For the text-containing cell, return its midpoint in (x, y) coordinate format. 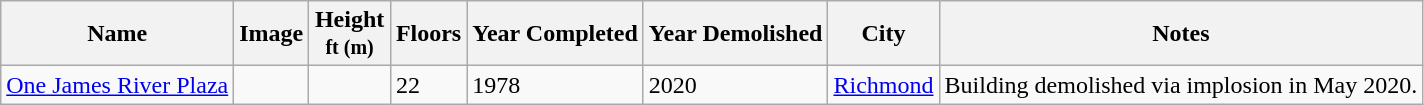
Notes (1181, 34)
Heightft (m) (350, 34)
Richmond (884, 85)
2020 (736, 85)
One James River Plaza (118, 85)
City (884, 34)
Image (272, 34)
Building demolished via implosion in May 2020. (1181, 85)
Year Completed (556, 34)
22 (428, 85)
Name (118, 34)
Floors (428, 34)
Year Demolished (736, 34)
1978 (556, 85)
